From the cell containing the given text, extract its center point as (x, y) coordinate. 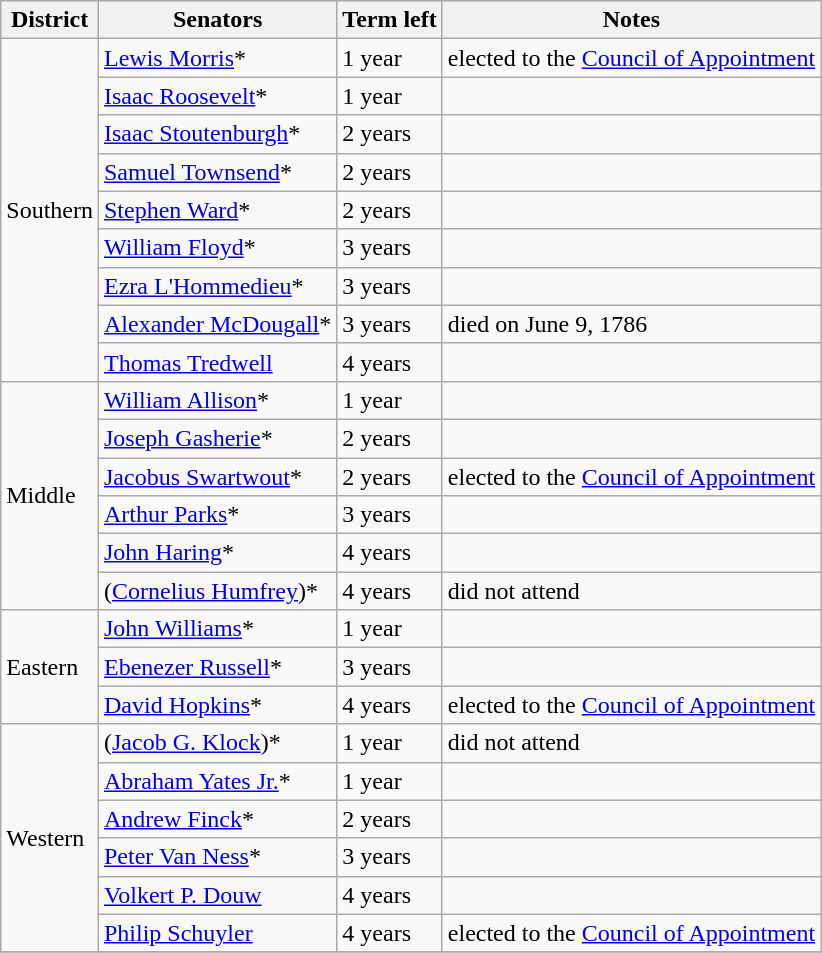
Notes (631, 20)
Western (50, 838)
Philip Schuyler (217, 933)
Andrew Finck* (217, 819)
Abraham Yates Jr.* (217, 781)
William Allison* (217, 400)
Jacobus Swartwout* (217, 477)
Ezra L'Hommedieu* (217, 286)
Alexander McDougall* (217, 324)
Isaac Roosevelt* (217, 96)
Middle (50, 495)
William Floyd* (217, 248)
John Haring* (217, 553)
Term left (390, 20)
John Williams* (217, 629)
died on June 9, 1786 (631, 324)
Volkert P. Douw (217, 895)
Eastern (50, 667)
Lewis Morris* (217, 58)
Stephen Ward* (217, 210)
Peter Van Ness* (217, 857)
David Hopkins* (217, 705)
Arthur Parks* (217, 515)
District (50, 20)
Thomas Tredwell (217, 362)
Samuel Townsend* (217, 172)
(Jacob G. Klock)* (217, 743)
Isaac Stoutenburgh* (217, 134)
(Cornelius Humfrey)* (217, 591)
Ebenezer Russell* (217, 667)
Southern (50, 210)
Joseph Gasherie* (217, 438)
Senators (217, 20)
